Extract the (X, Y) coordinate from the center of the cell holding the provided text.  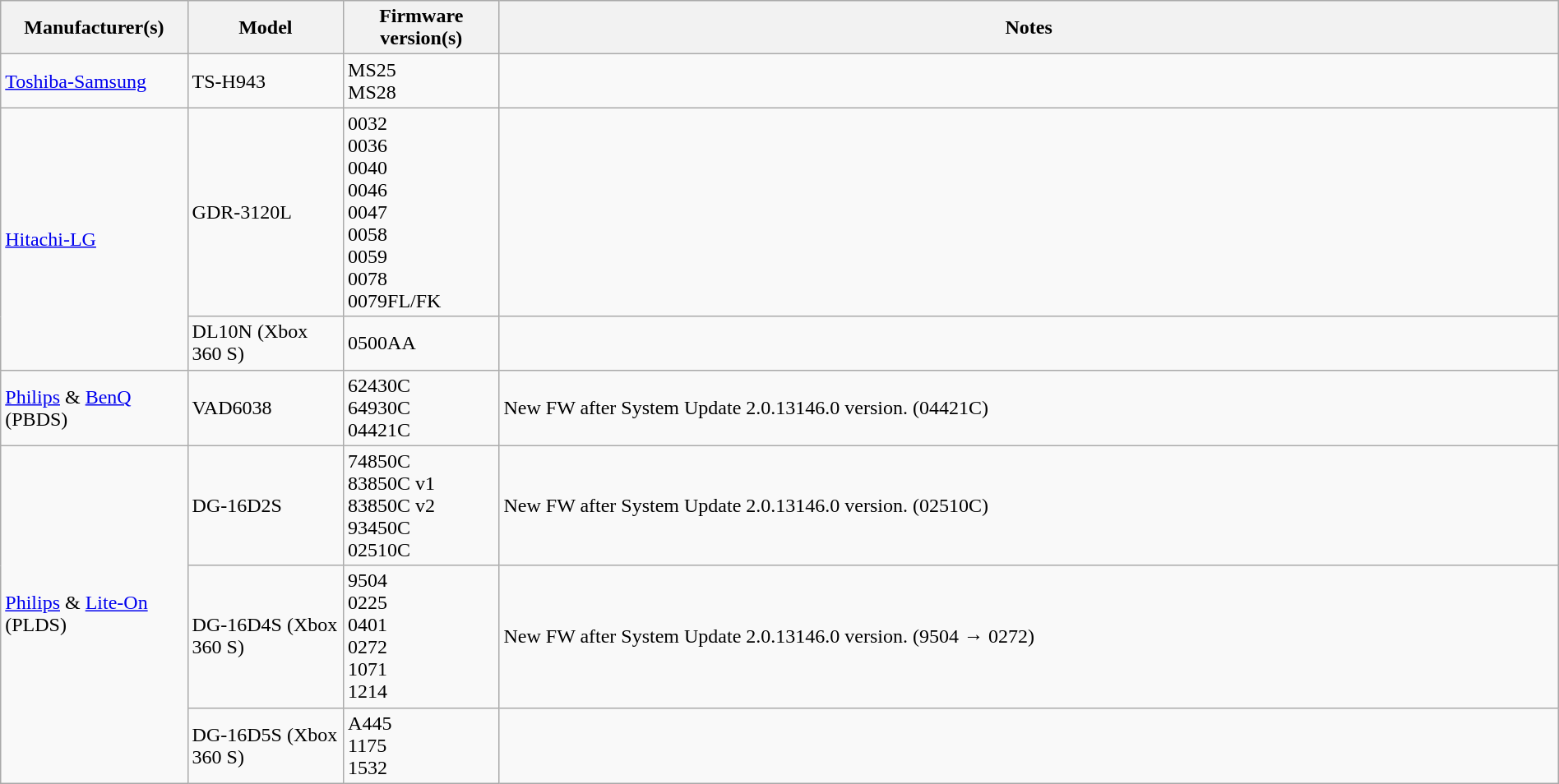
Firmware version(s) (421, 28)
74850C83850C v183850C v293450C 02510C (421, 505)
Philips & BenQ (PBDS) (94, 408)
GDR-3120L (265, 212)
DG-16D2S (265, 505)
MS25MS28 (421, 81)
0500AA (421, 344)
New FW after System Update 2.0.13146.0 version. (9504 → 0272) (1029, 636)
A44511751532 (421, 745)
Model (265, 28)
TS-H943 (265, 81)
New FW after System Update 2.0.13146.0 version. (04421C) (1029, 408)
950402250401027210711214 (421, 636)
Philips & Lite-On (PLDS) (94, 615)
DG-16D4S (Xbox 360 S) (265, 636)
New FW after System Update 2.0.13146.0 version. (02510C) (1029, 505)
62430C64930C 04421C (421, 408)
Manufacturer(s) (94, 28)
VAD6038 (265, 408)
DL10N (Xbox 360 S) (265, 344)
Notes (1029, 28)
003200360040004600470058005900780079FL/FK (421, 212)
DG-16D5S (Xbox 360 S) (265, 745)
Toshiba-Samsung (94, 81)
Hitachi-LG (94, 238)
